For the text-containing cell, return its midpoint in (X, Y) coordinate format. 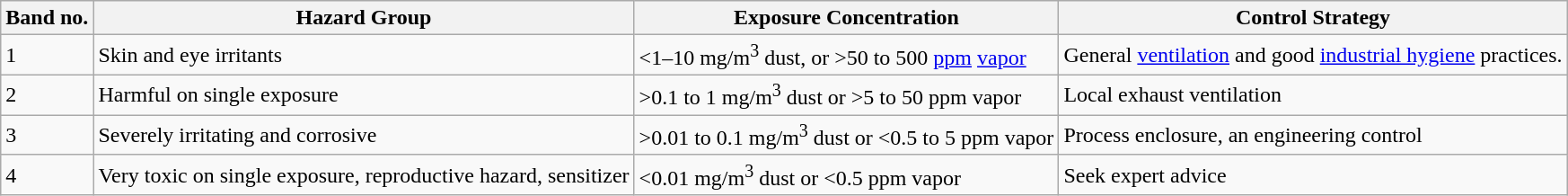
>0.01 to 0.1 mg/m3 dust or <0.5 to 5 ppm vapor (846, 135)
Severely irritating and corrosive (364, 135)
>0.1 to 1 mg/m3 dust or >5 to 50 ppm vapor (846, 95)
<0.01 mg/m3 dust or <0.5 ppm vapor (846, 174)
Local exhaust ventilation (1313, 95)
Very toxic on single exposure, reproductive hazard, sensitizer (364, 174)
Hazard Group (364, 18)
General ventilation and good industrial hygiene practices. (1313, 56)
<1–10 mg/m3 dust, or >50 to 500 ppm vapor (846, 56)
Exposure Concentration (846, 18)
3 (47, 135)
Seek expert advice (1313, 174)
Harmful on single exposure (364, 95)
2 (47, 95)
1 (47, 56)
4 (47, 174)
Process enclosure, an engineering control (1313, 135)
Band no. (47, 18)
Skin and eye irritants (364, 56)
Control Strategy (1313, 18)
